Detect which cell encompasses the target text, then output its (X, Y) center coordinate. 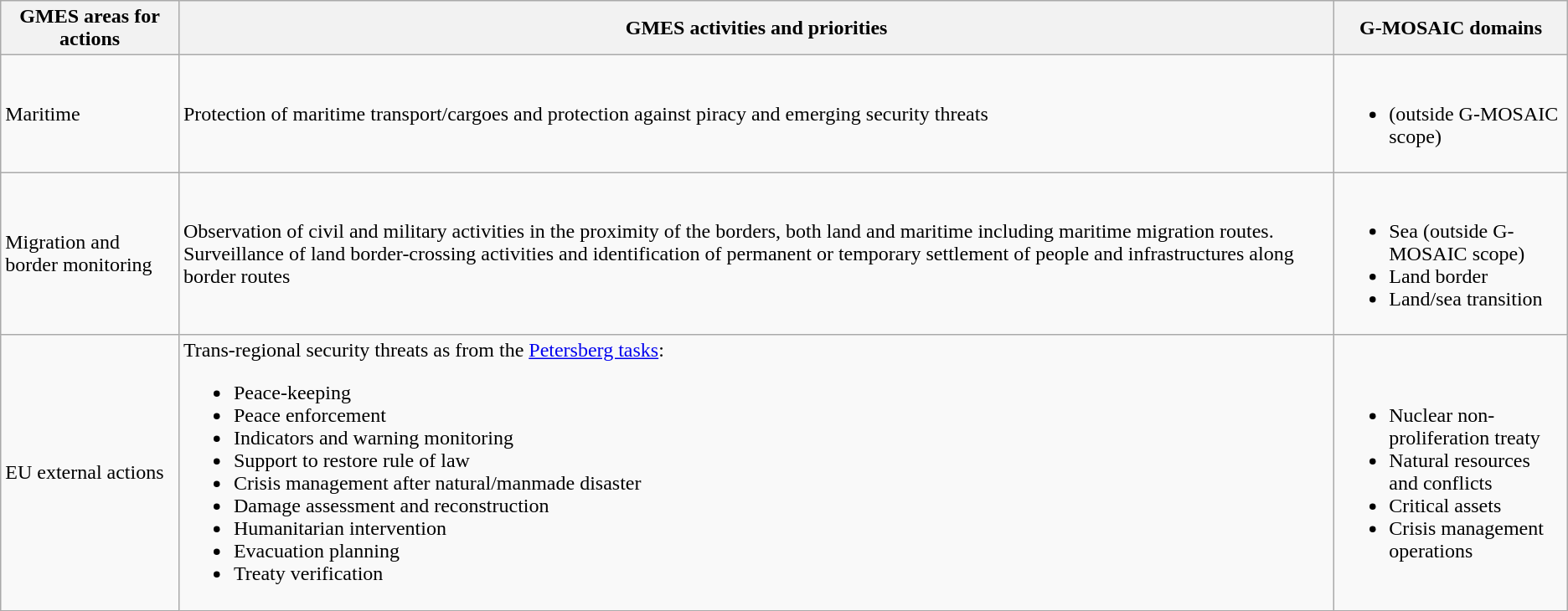
G-MOSAIC domains (1451, 28)
GMES areas for actions (90, 28)
Nuclear non-proliferation treatyNatural resources and conflictsCritical assetsCrisis management operations (1451, 472)
EU external actions (90, 472)
Protection of maritime transport/cargoes and protection against piracy and emerging security threats (756, 114)
GMES activities and priorities (756, 28)
(outside G-MOSAIC scope) (1451, 114)
Sea (outside G-MOSAIC scope)Land borderLand/sea transition (1451, 254)
Migration and border monitoring (90, 254)
Maritime (90, 114)
